Detect which cell encompasses the target text, then output its [x, y] center coordinate. 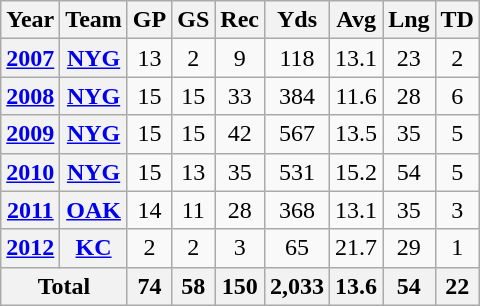
TD [457, 20]
384 [298, 96]
2009 [30, 134]
2007 [30, 58]
13.5 [356, 134]
58 [194, 286]
11.6 [356, 96]
Year [30, 20]
2008 [30, 96]
Team [94, 20]
Total [64, 286]
118 [298, 58]
567 [298, 134]
65 [298, 248]
13.6 [356, 286]
21.7 [356, 248]
29 [409, 248]
Lng [409, 20]
11 [194, 210]
22 [457, 286]
OAK [94, 210]
GP [149, 20]
1 [457, 248]
531 [298, 172]
KC [94, 248]
74 [149, 286]
33 [240, 96]
2010 [30, 172]
23 [409, 58]
14 [149, 210]
Avg [356, 20]
2011 [30, 210]
42 [240, 134]
Yds [298, 20]
6 [457, 96]
Rec [240, 20]
9 [240, 58]
150 [240, 286]
15.2 [356, 172]
368 [298, 210]
2,033 [298, 286]
2012 [30, 248]
GS [194, 20]
